From the cell containing the given text, extract its center point as [X, Y] coordinate. 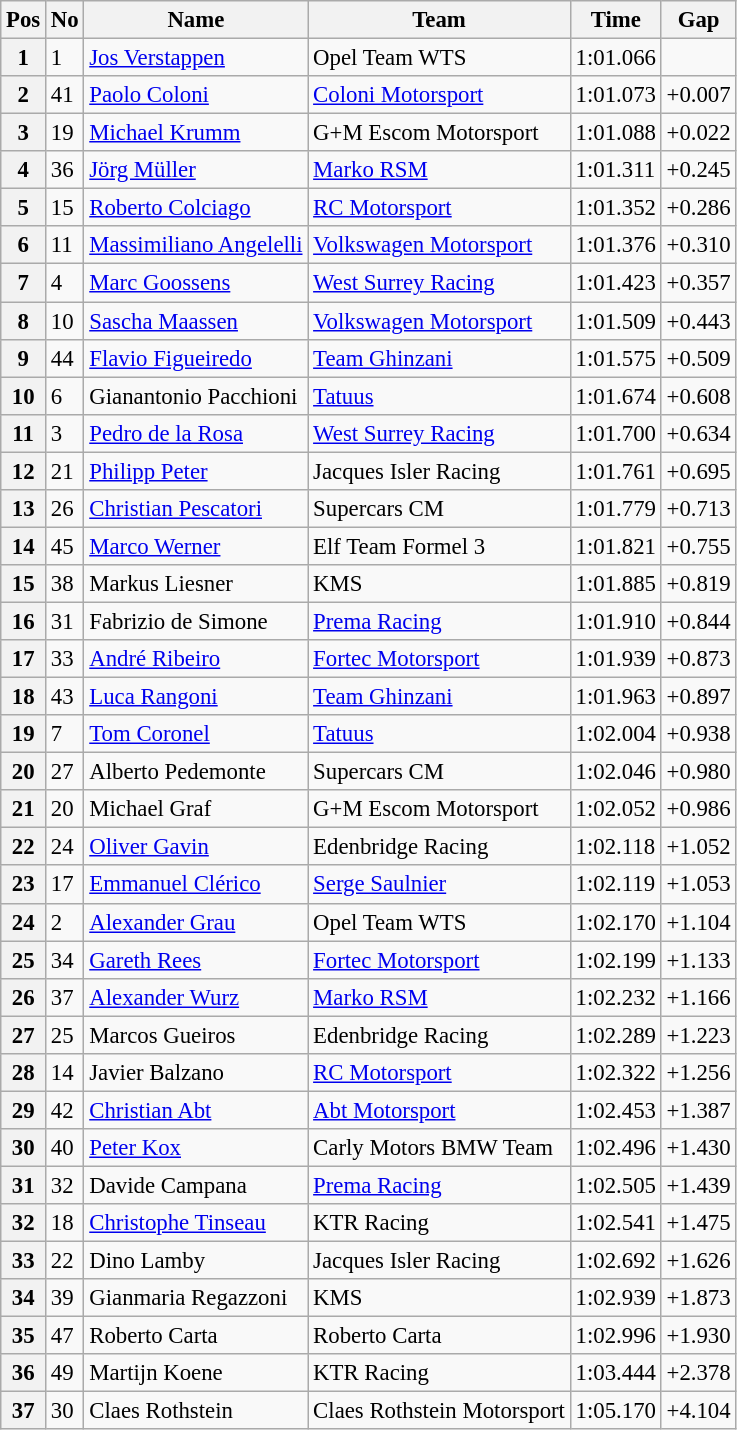
1:02.118 [616, 847]
1:01.779 [616, 509]
43 [65, 697]
+0.634 [698, 433]
Gianantonio Pacchioni [196, 396]
Marco Werner [196, 546]
1:05.170 [616, 1411]
Emmanuel Clérico [196, 885]
1:01.910 [616, 621]
Javier Balzano [196, 1073]
1:02.996 [616, 1336]
1:02.052 [616, 809]
45 [65, 546]
Flavio Figueiredo [196, 358]
+1.052 [698, 847]
Jos Verstappen [196, 58]
1:02.199 [616, 960]
23 [24, 885]
+1.626 [698, 1261]
+0.509 [698, 358]
Marcos Gueiros [196, 1035]
+1.430 [698, 1148]
Luca Rangoni [196, 697]
12 [24, 471]
Christophe Tinseau [196, 1223]
+1.104 [698, 922]
+0.695 [698, 471]
38 [65, 584]
1:01.088 [616, 133]
+0.007 [698, 95]
1:01.073 [616, 95]
39 [65, 1298]
42 [65, 1110]
Alexander Grau [196, 922]
1:01.674 [616, 396]
1:02.939 [616, 1298]
13 [24, 509]
+1.053 [698, 885]
Sascha Maassen [196, 321]
Fabrizio de Simone [196, 621]
+0.755 [698, 546]
35 [24, 1336]
Abt Motorsport [439, 1110]
+1.387 [698, 1110]
+1.223 [698, 1035]
+0.245 [698, 170]
1:01.311 [616, 170]
1:02.232 [616, 997]
5 [24, 208]
9 [24, 358]
Alexander Wurz [196, 997]
Alberto Pedemonte [196, 772]
1:03.444 [616, 1373]
+0.443 [698, 321]
Pedro de la Rosa [196, 433]
+1.475 [698, 1223]
16 [24, 621]
+0.986 [698, 809]
+0.897 [698, 697]
Markus Liesner [196, 584]
No [65, 20]
+0.022 [698, 133]
Michael Graf [196, 809]
28 [24, 1073]
Serge Saulnier [439, 885]
1:01.423 [616, 283]
1:01.509 [616, 321]
Gap [698, 20]
1:02.505 [616, 1185]
1:02.170 [616, 922]
44 [65, 358]
+0.713 [698, 509]
Davide Campana [196, 1185]
41 [65, 95]
+0.873 [698, 659]
Name [196, 20]
Team [439, 20]
Massimiliano Angelelli [196, 245]
1:02.046 [616, 772]
+0.608 [698, 396]
1:02.453 [616, 1110]
1:01.352 [616, 208]
Carly Motors BMW Team [439, 1148]
Gianmaria Regazzoni [196, 1298]
Peter Kox [196, 1148]
Dino Lamby [196, 1261]
+1.166 [698, 997]
+2.378 [698, 1373]
Elf Team Formel 3 [439, 546]
49 [65, 1373]
+0.844 [698, 621]
André Ribeiro [196, 659]
1:01.885 [616, 584]
Marc Goossens [196, 283]
Time [616, 20]
1:01.939 [616, 659]
+1.256 [698, 1073]
Roberto Colciago [196, 208]
+1.873 [698, 1298]
Paolo Coloni [196, 95]
+4.104 [698, 1411]
+0.819 [698, 584]
Claes Rothstein [196, 1411]
1:02.119 [616, 885]
Martijn Koene [196, 1373]
+0.980 [698, 772]
+1.439 [698, 1185]
1:02.004 [616, 734]
1:01.761 [616, 471]
+1.930 [698, 1336]
1:02.541 [616, 1223]
1:01.821 [616, 546]
Oliver Gavin [196, 847]
1:02.289 [616, 1035]
1:02.692 [616, 1261]
+1.133 [698, 960]
+0.357 [698, 283]
29 [24, 1110]
1:01.963 [616, 697]
Philipp Peter [196, 471]
8 [24, 321]
1:02.496 [616, 1148]
1:02.322 [616, 1073]
Pos [24, 20]
47 [65, 1336]
Jörg Müller [196, 170]
1:01.066 [616, 58]
Tom Coronel [196, 734]
1:01.376 [616, 245]
Michael Krumm [196, 133]
Christian Pescatori [196, 509]
+0.938 [698, 734]
Claes Rothstein Motorsport [439, 1411]
Christian Abt [196, 1110]
1:01.575 [616, 358]
40 [65, 1148]
Gareth Rees [196, 960]
Coloni Motorsport [439, 95]
1:01.700 [616, 433]
+0.310 [698, 245]
+0.286 [698, 208]
